Return [X, Y] of the center of cell containing provided text 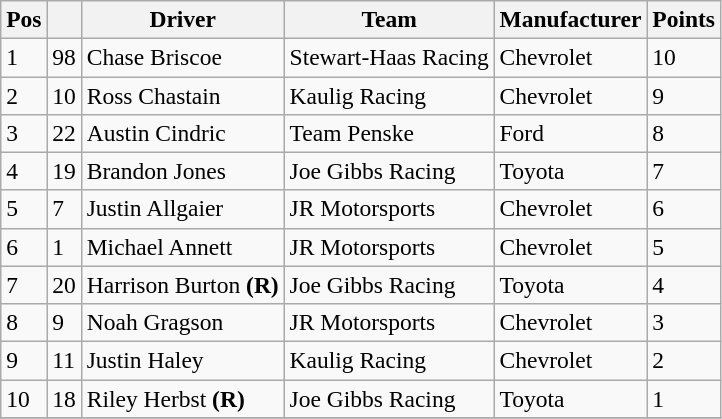
Justin Allgaier [182, 209]
20 [64, 285]
Driver [182, 19]
Ross Chastain [182, 95]
Pos [24, 19]
Ford [570, 133]
Harrison Burton (R) [182, 285]
Noah Gragson [182, 322]
98 [64, 57]
Brandon Jones [182, 171]
Chase Briscoe [182, 57]
Points [684, 19]
19 [64, 171]
11 [64, 360]
Team Penske [389, 133]
Manufacturer [570, 19]
Team [389, 19]
18 [64, 398]
Michael Annett [182, 247]
Justin Haley [182, 360]
Austin Cindric [182, 133]
Stewart-Haas Racing [389, 57]
22 [64, 133]
Riley Herbst (R) [182, 398]
